Capture the cell that displays the provided text and extract its (X, Y) central coordinate. 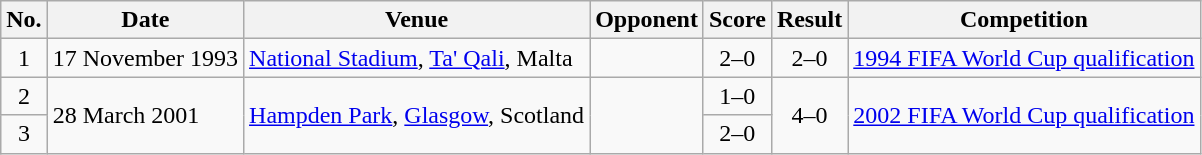
28 March 2001 (145, 115)
1 (24, 58)
17 November 1993 (145, 58)
1994 FIFA World Cup qualification (1024, 58)
Competition (1024, 20)
1–0 (737, 96)
3 (24, 134)
2002 FIFA World Cup qualification (1024, 115)
Opponent (647, 20)
No. (24, 20)
Score (737, 20)
Result (809, 20)
Venue (417, 20)
Hampden Park, Glasgow, Scotland (417, 115)
2 (24, 96)
National Stadium, Ta' Qali, Malta (417, 58)
4–0 (809, 115)
Date (145, 20)
